Return [x, y] of the center of cell containing provided text 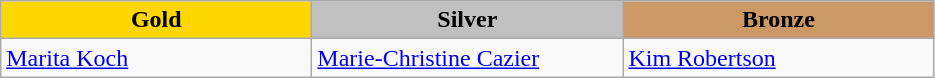
Silver [468, 20]
Marita Koch [156, 58]
Kim Robertson [778, 58]
Marie-Christine Cazier [468, 58]
Bronze [778, 20]
Gold [156, 20]
